Pinpoint the cell where the given text exists, returning its (x, y) midpoint coordinate. 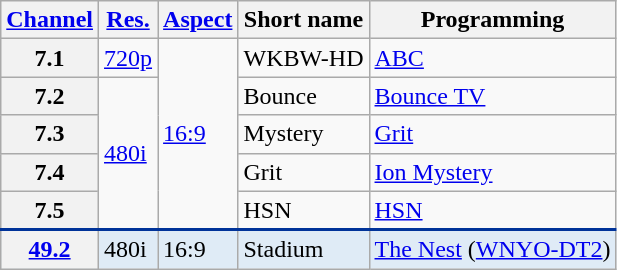
Aspect (198, 20)
WKBW-HD (304, 58)
Channel (50, 20)
7.5 (50, 210)
Res. (128, 20)
49.2 (50, 250)
The Nest (WNYO-DT2) (492, 250)
7.4 (50, 172)
Programming (492, 20)
720p (128, 58)
Bounce TV (492, 96)
Short name (304, 20)
7.3 (50, 134)
Stadium (304, 250)
Ion Mystery (492, 172)
7.2 (50, 96)
7.1 (50, 58)
Mystery (304, 134)
ABC (492, 58)
Bounce (304, 96)
